Return the (X, Y) coordinate for the center point of the cell that contains the specified text.  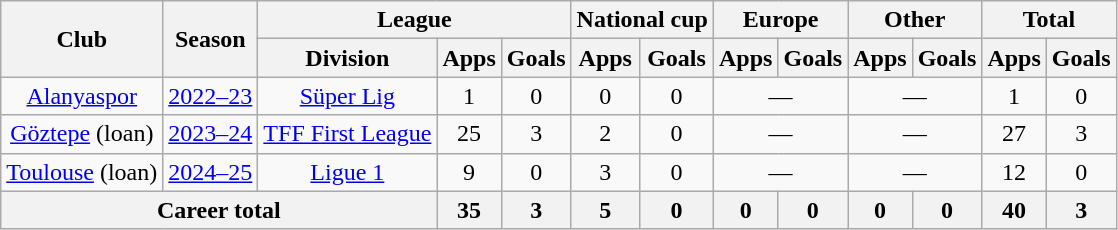
Career total (219, 210)
Alanyaspor (82, 96)
Season (210, 39)
25 (469, 134)
2 (605, 134)
2023–24 (210, 134)
National cup (642, 20)
Division (348, 58)
Ligue 1 (348, 172)
League (414, 20)
Club (82, 39)
Total (1049, 20)
35 (469, 210)
2024–25 (210, 172)
Göztepe (loan) (82, 134)
Süper Lig (348, 96)
5 (605, 210)
Europe (781, 20)
2022–23 (210, 96)
12 (1014, 172)
9 (469, 172)
27 (1014, 134)
Toulouse (loan) (82, 172)
TFF First League (348, 134)
40 (1014, 210)
Other (915, 20)
